Pinpoint the cell where the given text exists, returning its [X, Y] midpoint coordinate. 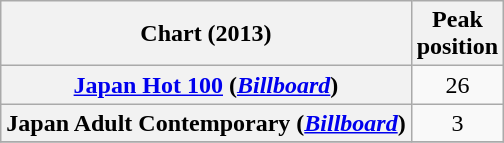
Japan Hot 100 (Billboard) [206, 85]
Chart (2013) [206, 34]
Peakposition [457, 34]
26 [457, 85]
Japan Adult Contemporary (Billboard) [206, 123]
3 [457, 123]
